Locate the cell with the specified text and output its (x, y) center coordinate. 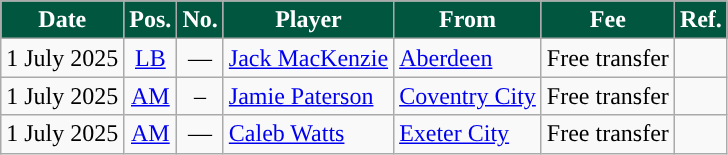
From (468, 20)
Ref. (700, 20)
Pos. (150, 20)
Fee (608, 20)
Player (308, 20)
LB (150, 58)
– (200, 96)
No. (200, 20)
Coventry City (468, 96)
Jamie Paterson (308, 96)
Exeter City (468, 134)
Jack MacKenzie (308, 58)
Aberdeen (468, 58)
Caleb Watts (308, 134)
Date (62, 20)
